Return [X, Y] of the center of cell containing provided text 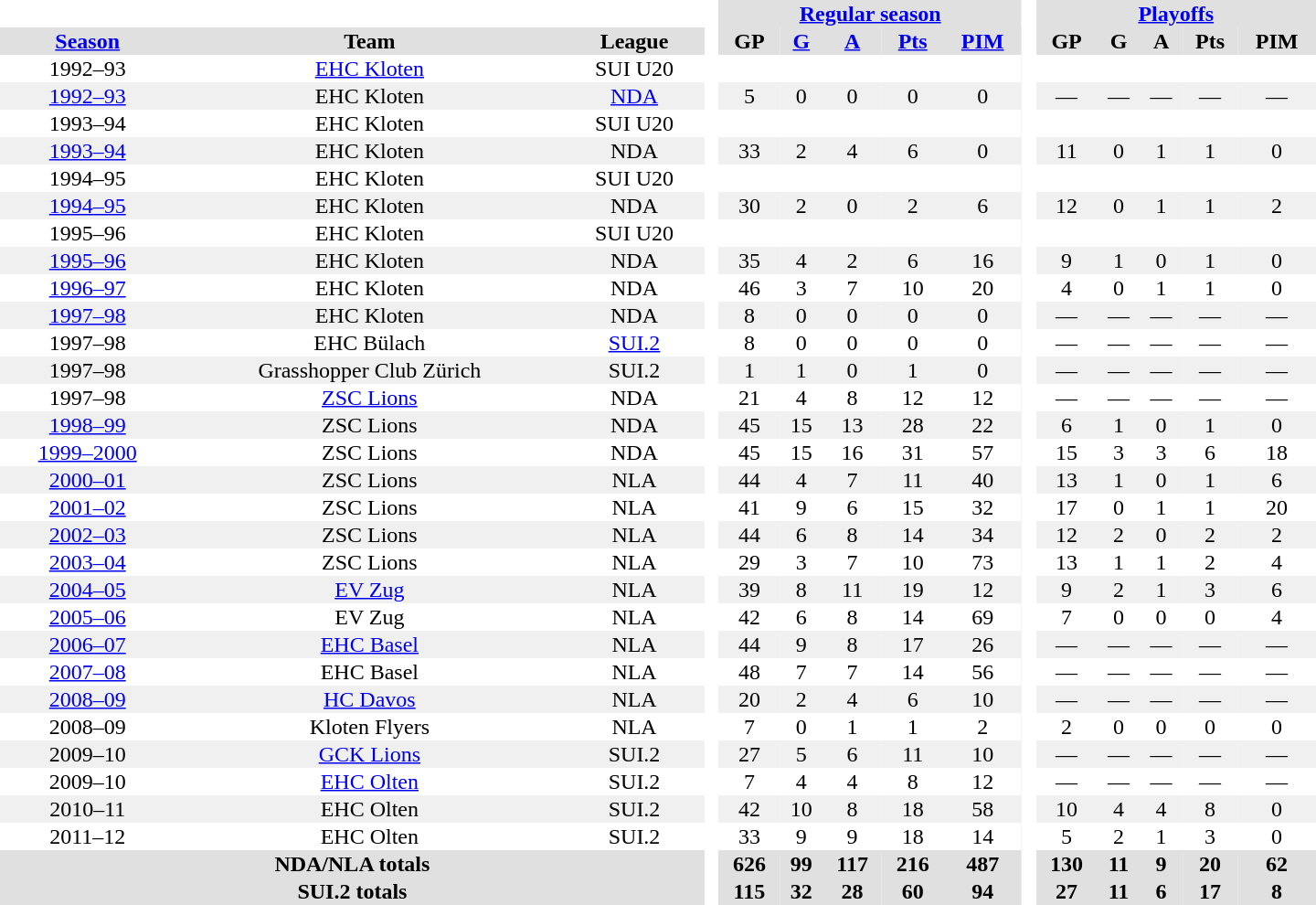
HC Davos [369, 699]
NDA/NLA totals [353, 864]
1999–2000 [88, 452]
46 [749, 288]
2000–01 [88, 480]
1996–97 [88, 288]
73 [982, 562]
31 [912, 452]
Kloten Flyers [369, 727]
40 [982, 480]
29 [749, 562]
57 [982, 452]
Team [369, 41]
216 [912, 864]
2003–04 [88, 562]
34 [982, 535]
Season [88, 41]
48 [749, 672]
Grasshopper Club Zürich [369, 370]
487 [982, 864]
62 [1277, 864]
SUI.2 totals [353, 891]
56 [982, 672]
21 [749, 398]
1998–99 [88, 425]
2004–05 [88, 590]
19 [912, 590]
2010–11 [88, 809]
626 [749, 864]
69 [982, 617]
GCK Lions [369, 754]
2001–02 [88, 507]
22 [982, 425]
30 [749, 206]
41 [749, 507]
EHC Bülach [369, 343]
130 [1066, 864]
39 [749, 590]
Regular season [870, 14]
94 [982, 891]
Playoffs [1175, 14]
2011–12 [88, 836]
2006–07 [88, 644]
26 [982, 644]
2007–08 [88, 672]
League [634, 41]
99 [802, 864]
35 [749, 261]
2005–06 [88, 617]
58 [982, 809]
2002–03 [88, 535]
115 [749, 891]
60 [912, 891]
117 [852, 864]
